Pinpoint the cell where the given text exists, returning its [x, y] midpoint coordinate. 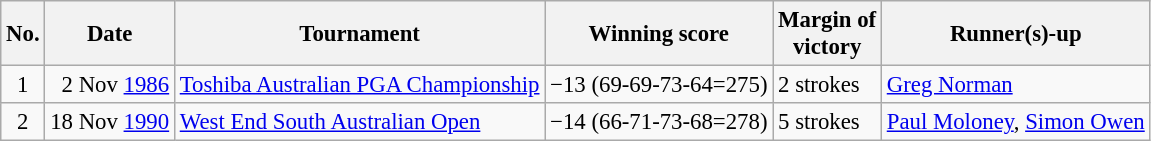
Paul Moloney, Simon Owen [1016, 122]
1 [23, 85]
2 [23, 122]
18 Nov 1990 [110, 122]
−13 (69-69-73-64=275) [659, 85]
Date [110, 34]
−14 (66-71-73-68=278) [659, 122]
2 Nov 1986 [110, 85]
5 strokes [828, 122]
Runner(s)-up [1016, 34]
Margin ofvictory [828, 34]
Tournament [359, 34]
West End South Australian Open [359, 122]
Winning score [659, 34]
2 strokes [828, 85]
Greg Norman [1016, 85]
No. [23, 34]
Toshiba Australian PGA Championship [359, 85]
